Return [x, y] of the center of cell containing provided text 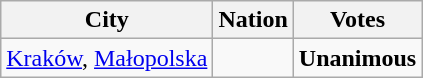
City [107, 20]
Nation [253, 20]
Kraków, Małopolska [107, 58]
Votes [357, 20]
Unanimous [357, 58]
